From the cell containing the given text, extract its center point as [X, Y] coordinate. 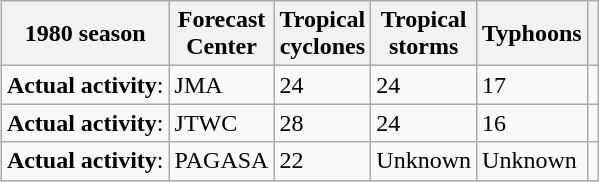
1980 season [85, 34]
Tropicalcyclones [322, 34]
22 [322, 161]
PAGASA [222, 161]
JMA [222, 85]
Tropicalstorms [424, 34]
JTWC [222, 123]
17 [532, 85]
28 [322, 123]
Typhoons [532, 34]
16 [532, 123]
ForecastCenter [222, 34]
